From the cell containing the given text, extract its center point as (x, y) coordinate. 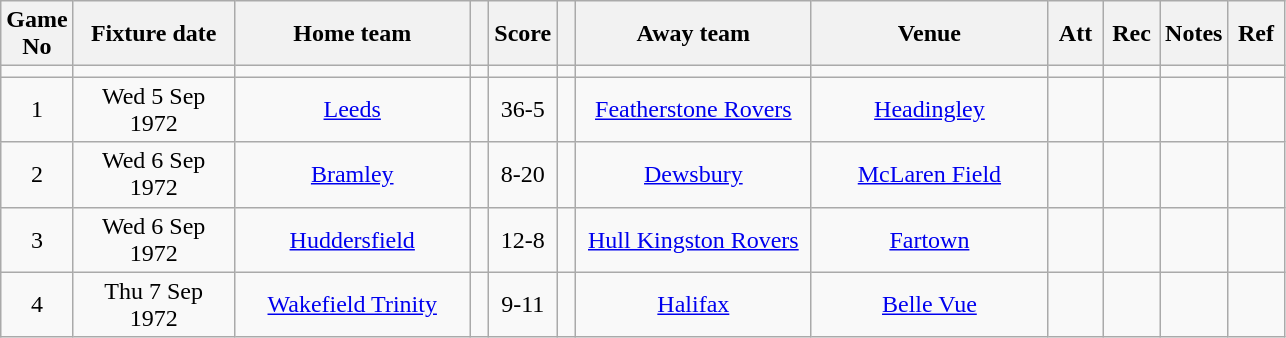
Away team (693, 34)
Venue (929, 34)
12-8 (523, 240)
Huddersfield (352, 240)
Wakefield Trinity (352, 304)
Game No (37, 34)
Notes (1194, 34)
Belle Vue (929, 304)
9-11 (523, 304)
Rec (1132, 34)
Headingley (929, 110)
2 (37, 174)
Halifax (693, 304)
Dewsbury (693, 174)
Featherstone Rovers (693, 110)
Hull Kingston Rovers (693, 240)
Wed 5 Sep 1972 (154, 110)
Fixture date (154, 34)
36-5 (523, 110)
Fartown (929, 240)
Leeds (352, 110)
Bramley (352, 174)
Thu 7 Sep 1972 (154, 304)
McLaren Field (929, 174)
8-20 (523, 174)
Att (1075, 34)
Ref (1256, 34)
Score (523, 34)
3 (37, 240)
4 (37, 304)
Home team (352, 34)
1 (37, 110)
